Determine the (X, Y) coordinate at the center of the cell enclosing the given text.  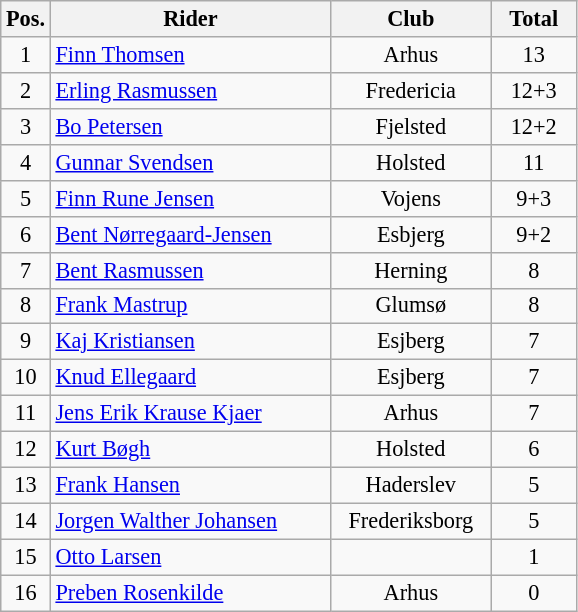
4 (26, 162)
0 (534, 593)
Club (411, 19)
Finn Rune Jensen (190, 198)
Jens Erik Krause Kjaer (190, 414)
Total (534, 19)
Kaj Kristiansen (190, 342)
Bent Nørregaard-Jensen (190, 234)
9+3 (534, 198)
Preben Rosenkilde (190, 593)
Vojens (411, 198)
Jorgen Walther Johansen (190, 521)
Haderslev (411, 485)
Knud Ellegaard (190, 378)
Rider (190, 19)
12+3 (534, 90)
Herning (411, 270)
Glumsø (411, 306)
10 (26, 378)
12 (26, 450)
Erling Rasmussen (190, 90)
15 (26, 557)
Pos. (26, 19)
Esbjerg (411, 234)
Gunnar Svendsen (190, 162)
Fjelsted (411, 126)
16 (26, 593)
Kurt Bøgh (190, 450)
Frederiksborg (411, 521)
Frank Mastrup (190, 306)
Finn Thomsen (190, 55)
Fredericia (411, 90)
9+2 (534, 234)
Frank Hansen (190, 485)
Bent Rasmussen (190, 270)
14 (26, 521)
Bo Petersen (190, 126)
9 (26, 342)
3 (26, 126)
Otto Larsen (190, 557)
2 (26, 90)
12+2 (534, 126)
